Output the (X, Y) coordinate of the center of the cell containing the given text.  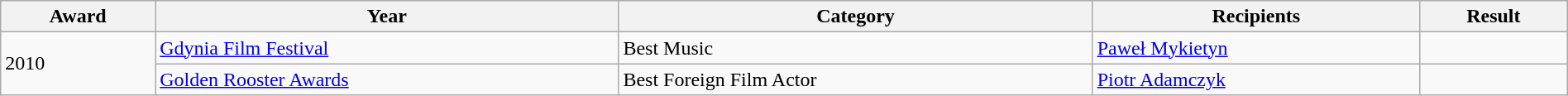
Category (855, 17)
Result (1494, 17)
Gdynia Film Festival (387, 48)
2010 (78, 64)
Best Music (855, 48)
Golden Rooster Awards (387, 79)
Piotr Adamczyk (1255, 79)
Year (387, 17)
Best Foreign Film Actor (855, 79)
Award (78, 17)
Recipients (1255, 17)
Paweł Mykietyn (1255, 48)
